Detect which cell encompasses the target text, then output its (X, Y) center coordinate. 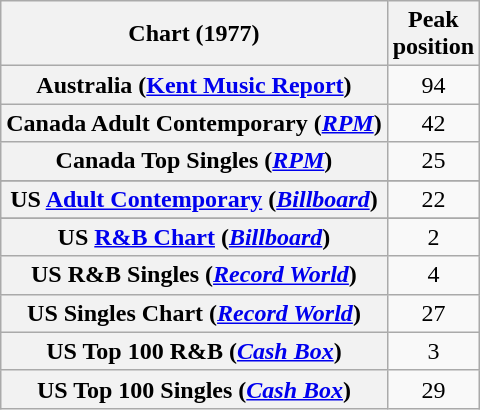
Australia (Kent Music Report) (194, 85)
Canada Top Singles (RPM) (194, 161)
US Singles Chart (Record World) (194, 313)
29 (433, 389)
22 (433, 199)
4 (433, 275)
Canada Adult Contemporary (RPM) (194, 123)
US Adult Contemporary (Billboard) (194, 199)
42 (433, 123)
Chart (1977) (194, 34)
Peakposition (433, 34)
2 (433, 237)
US Top 100 R&B (Cash Box) (194, 351)
27 (433, 313)
3 (433, 351)
25 (433, 161)
94 (433, 85)
US R&B Singles (Record World) (194, 275)
US Top 100 Singles (Cash Box) (194, 389)
US R&B Chart (Billboard) (194, 237)
